Capture the cell that displays the provided text and extract its (x, y) central coordinate. 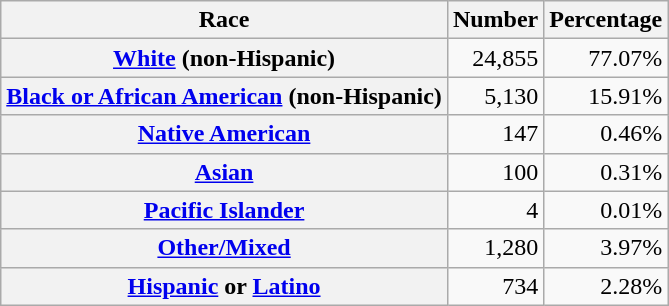
Asian (224, 172)
15.91% (606, 96)
1,280 (495, 248)
100 (495, 172)
4 (495, 210)
2.28% (606, 286)
0.46% (606, 134)
Pacific Islander (224, 210)
Race (224, 20)
734 (495, 286)
77.07% (606, 58)
3.97% (606, 248)
147 (495, 134)
Percentage (606, 20)
24,855 (495, 58)
5,130 (495, 96)
Black or African American (non-Hispanic) (224, 96)
Other/Mixed (224, 248)
0.31% (606, 172)
Number (495, 20)
Hispanic or Latino (224, 286)
White (non-Hispanic) (224, 58)
Native American (224, 134)
0.01% (606, 210)
